Find where the given text appears and provide that cell's center as (X, Y) coordinate. 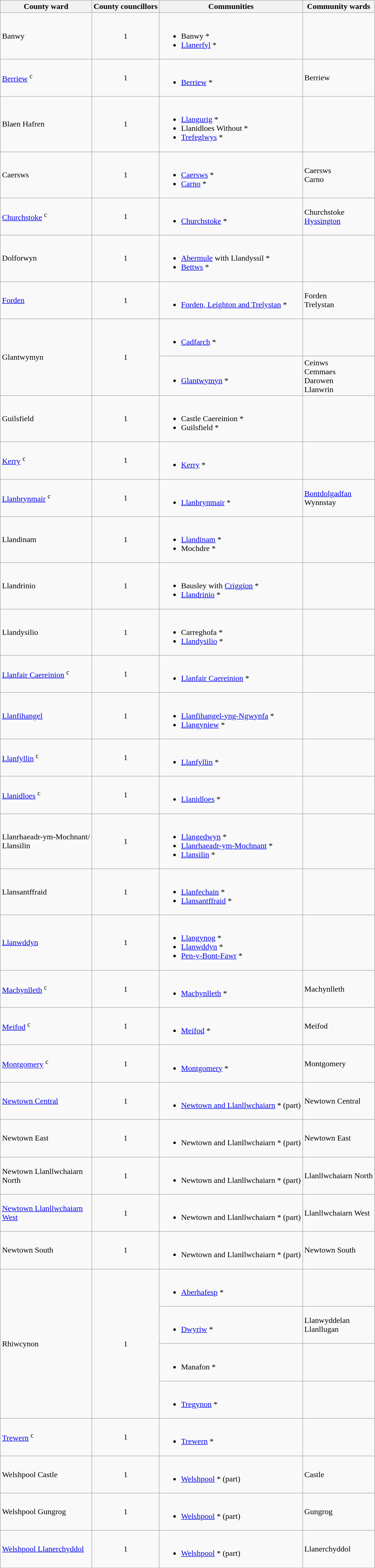
Berriew c (46, 78)
Llanfair Caereinion c (46, 674)
Caersws Carno (339, 175)
Dwyriw * (231, 1325)
Llandinam (46, 540)
Llanbrynmair * (231, 497)
Trewern * (231, 1437)
Llangedwyn *Llanrhaeadr-ym-Mochnant *Llansilin * (231, 841)
Rhiwcynon (46, 1344)
Manafon * (231, 1362)
Meifod * (231, 1026)
Llanfyllin c (46, 758)
Ceinws CemmaesDarowenLlanwrin (339, 376)
Caersws (46, 175)
Trewern c (46, 1437)
Montgomery c (46, 1064)
Montgomery * (231, 1064)
Machynlleth c (46, 989)
Llanwddyn (46, 943)
Welshpool Castle (46, 1475)
Cadfarch * (231, 338)
Machynlleth (339, 989)
Llandinam *Mochdre * (231, 540)
Llanfihangel-yng-Ngwynfa *Llangyniew * (231, 716)
County ward (46, 7)
Gungrog (339, 1512)
Forden (46, 300)
Carreghofa *Llandysilio * (231, 632)
Caersws *Carno * (231, 175)
Llandysilio (46, 632)
County councillors (125, 7)
Kerry c (46, 460)
Tregynon * (231, 1400)
Churchstoke * (231, 217)
Banwy (46, 36)
Welshpool Llanerchyddol (46, 1549)
Llanbrynmair c (46, 497)
Llanrhaeadr-ym-Mochnant/Llansilin (46, 841)
Llanllwchaiarn West (339, 1213)
Churchstoke Hyssington (339, 217)
Abermule with Llandyssil *Bettws * (231, 258)
Newtown LlanllwchaiarnWest (46, 1213)
FordenTrelystan (339, 300)
Llanfihangel (46, 716)
Llandrinio (46, 586)
Llangurig *Llanidloes Without *Trefeglwys * (231, 124)
Banwy *Llanerfyl * (231, 36)
Churchstoke c (46, 217)
Machynlleth * (231, 989)
Community wards (339, 7)
Llanfair Caereinion * (231, 674)
Kerry * (231, 460)
Berriew * (231, 78)
Llanerchyddol (339, 1549)
Montgomery (339, 1064)
Meifod c (46, 1026)
Glantwymyn * (231, 376)
Castle Caereinion *Guilsfield * (231, 419)
Aberhafesp * (231, 1288)
Welshpool Gungrog (46, 1512)
Glantwymyn (46, 357)
Bausley with Criggion *Llandrinio * (231, 586)
Guilsfield (46, 419)
Llanidloes * (231, 795)
Dolforwyn (46, 258)
Forden, Leighton and Trelystan * (231, 300)
Llansantffraid (46, 892)
Llanwyddelan Llanllugan (339, 1325)
Llanfyllin * (231, 758)
Llangynog *Llanwddyn *Pen-y-Bont-Fawr * (231, 943)
Llanllwchaiarn North (339, 1175)
BontdolgadfanWynnstay (339, 497)
Castle (339, 1475)
Meifod (339, 1026)
Llanidloes c (46, 795)
Communities (231, 7)
Berriew (339, 78)
Blaen Hafren (46, 124)
Llanfechain *Llansantffraid * (231, 892)
Newtown LlanllwchaiarnNorth (46, 1175)
